For the text-containing cell, return its midpoint in (X, Y) coordinate format. 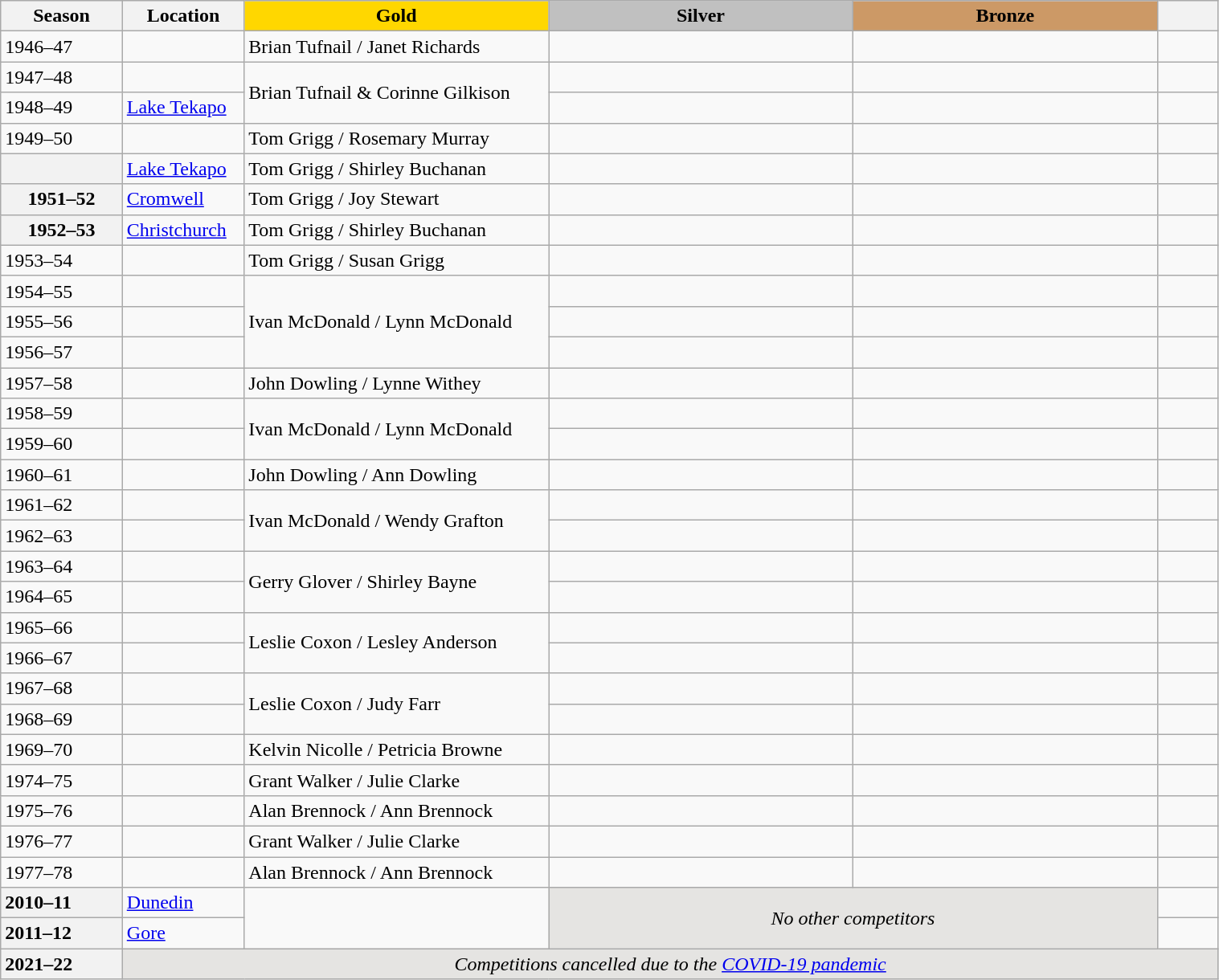
1958–59 (62, 414)
1969–70 (62, 749)
Kelvin Nicolle / Petricia Browne (397, 749)
1975–76 (62, 811)
1951–52 (62, 199)
Leslie Coxon / Judy Farr (397, 704)
2021–22 (62, 964)
1949–50 (62, 138)
Ivan McDonald / Wendy Grafton (397, 521)
Season (62, 16)
No other competitors (853, 918)
Leslie Coxon / Lesley Anderson (397, 643)
Cromwell (183, 199)
1960–61 (62, 475)
John Dowling / Ann Dowling (397, 475)
1961–62 (62, 505)
Gore (183, 933)
2010–11 (62, 903)
1968–69 (62, 719)
1955–56 (62, 321)
1962–63 (62, 536)
Tom Grigg / Rosemary Murray (397, 138)
Tom Grigg / Joy Stewart (397, 199)
Gerry Glover / Shirley Bayne (397, 582)
1963–64 (62, 566)
1956–57 (62, 352)
1967–68 (62, 688)
1976–77 (62, 841)
1953–54 (62, 260)
Competitions cancelled due to the COVID-19 pandemic (670, 964)
1959–60 (62, 444)
Brian Tufnail / Janet Richards (397, 47)
John Dowling / Lynne Withey (397, 383)
1966–67 (62, 658)
Silver (701, 16)
Gold (397, 16)
1946–47 (62, 47)
Location (183, 16)
1965–66 (62, 627)
1952–53 (62, 230)
1974–75 (62, 780)
1977–78 (62, 872)
Dunedin (183, 903)
Bronze (1004, 16)
1954–55 (62, 291)
1947–48 (62, 77)
1964–65 (62, 597)
Tom Grigg / Susan Grigg (397, 260)
2011–12 (62, 933)
1957–58 (62, 383)
Christchurch (183, 230)
1948–49 (62, 108)
Brian Tufnail & Corinne Gilkison (397, 92)
